Determine the (x, y) coordinate at the center of the cell enclosing the given text.  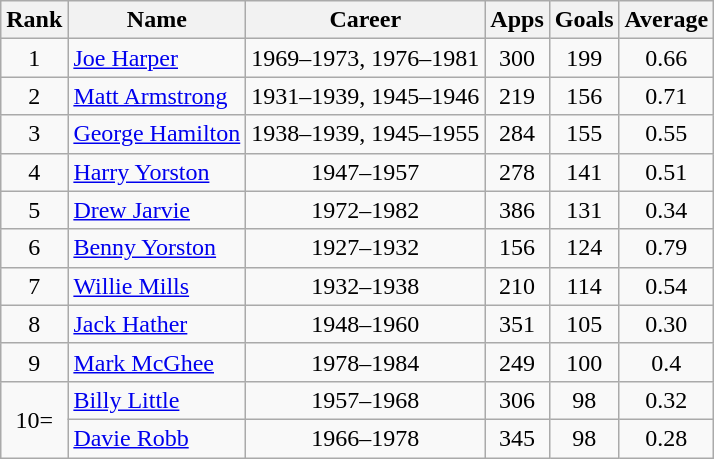
219 (517, 96)
Jack Hather (157, 324)
5 (34, 210)
1969–1973, 1976–1981 (366, 58)
0.28 (666, 438)
0.30 (666, 324)
1931–1939, 1945–1946 (366, 96)
0.51 (666, 172)
1966–1978 (366, 438)
10= (34, 419)
3 (34, 134)
7 (34, 286)
199 (584, 58)
345 (517, 438)
Mark McGhee (157, 362)
1932–1938 (366, 286)
0.71 (666, 96)
141 (584, 172)
306 (517, 400)
Billy Little (157, 400)
278 (517, 172)
300 (517, 58)
124 (584, 248)
1948–1960 (366, 324)
114 (584, 286)
1972–1982 (366, 210)
Matt Armstrong (157, 96)
Goals (584, 20)
1947–1957 (366, 172)
Drew Jarvie (157, 210)
9 (34, 362)
1978–1984 (366, 362)
249 (517, 362)
2 (34, 96)
155 (584, 134)
105 (584, 324)
1 (34, 58)
1938–1939, 1945–1955 (366, 134)
0.66 (666, 58)
386 (517, 210)
Average (666, 20)
351 (517, 324)
4 (34, 172)
1957–1968 (366, 400)
Career (366, 20)
1927–1932 (366, 248)
131 (584, 210)
0.55 (666, 134)
Rank (34, 20)
8 (34, 324)
Apps (517, 20)
Harry Yorston (157, 172)
0.54 (666, 286)
George Hamilton (157, 134)
0.4 (666, 362)
100 (584, 362)
0.32 (666, 400)
284 (517, 134)
210 (517, 286)
Willie Mills (157, 286)
Name (157, 20)
Davie Robb (157, 438)
6 (34, 248)
0.79 (666, 248)
Joe Harper (157, 58)
0.34 (666, 210)
Benny Yorston (157, 248)
